Pinpoint the cell where the given text exists, returning its [x, y] midpoint coordinate. 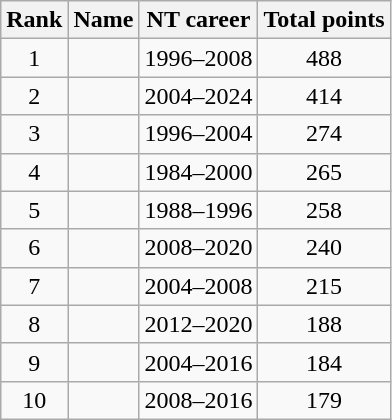
179 [324, 400]
2004–2024 [198, 96]
1 [34, 58]
10 [34, 400]
240 [324, 248]
258 [324, 210]
215 [324, 286]
414 [324, 96]
NT career [198, 20]
Rank [34, 20]
1996–2004 [198, 134]
2008–2020 [198, 248]
274 [324, 134]
1988–1996 [198, 210]
2012–2020 [198, 324]
9 [34, 362]
3 [34, 134]
2004–2016 [198, 362]
2008–2016 [198, 400]
488 [324, 58]
2 [34, 96]
4 [34, 172]
6 [34, 248]
7 [34, 286]
Total points [324, 20]
184 [324, 362]
1984–2000 [198, 172]
2004–2008 [198, 286]
188 [324, 324]
265 [324, 172]
8 [34, 324]
Name [104, 20]
5 [34, 210]
1996–2008 [198, 58]
